Find where the given text appears and provide that cell's center as (x, y) coordinate. 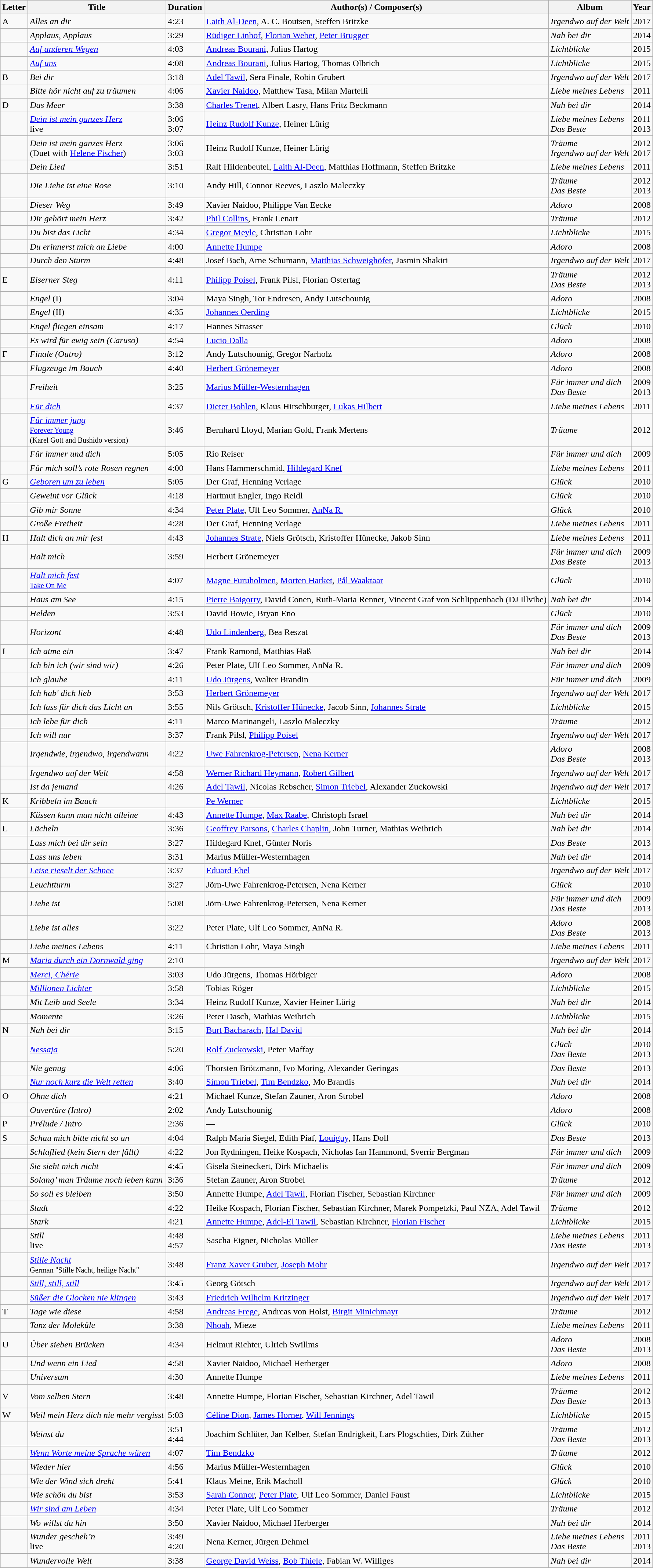
TräumeIrgendwo auf der Welt (590, 148)
3:40 (185, 1082)
Frank Ramond, Matthias Haß (376, 651)
3:46 (185, 430)
Burt Bacharach, Hal David (376, 1030)
Nils Grötsch, Kristoffer Hünecke, Jacob Sinn, Johannes Strate (376, 707)
4:30 (185, 1377)
4:03 (185, 49)
Stark (97, 1222)
Lucio Dalla (376, 340)
I (14, 651)
Michael Kunze, Stefan Zauner, Aron Strobel (376, 1096)
Halt dich an mir fest (97, 538)
Letter (14, 7)
Auf anderen Wegen (97, 49)
Nhoah, Mieze (376, 1325)
Weil mein Herz dich nie mehr vergisst (97, 1415)
3:49 (185, 204)
Rio Reiser (376, 454)
K (14, 801)
Das Meer (97, 105)
Pe Werner (376, 801)
Xavier Naidoo, Philippe Van Eecke (376, 204)
Klaus Meine, Erik Macholl (376, 1481)
Rüdiger Linhof, Florian Weber, Peter Brugger (376, 35)
20102013 (642, 1049)
Du erinnerst mich an Liebe (97, 247)
Dieser Weg (97, 204)
Du bist das Licht (97, 233)
3:47 (185, 651)
4:18 (185, 496)
5:03 (185, 1415)
Marco Marinangeli, Laszlo Maleczky (376, 721)
Wenn Worte meine Sprache wären (97, 1453)
Dieter Bohlen, Klaus Hirschburger, Lukas Hilbert (376, 406)
Udo Jürgens, Walter Brandin (376, 679)
Weinst du (97, 1434)
Geoffrey Parsons, Charles Chaplin, John Turner, Mathias Weibrich (376, 829)
3:58 (185, 988)
3:10 (185, 186)
L (14, 829)
Kribbeln im Bauch (97, 801)
Wie der Wind sich dreht (97, 1481)
3:15 (185, 1030)
Andreas Frege, Andreas von Holst, Birgit Minichmayr (376, 1311)
Finale (Outro) (97, 354)
Für immer jung Forever Young (Karel Gott and Bushido version) (97, 430)
Gib mir Sonne (97, 510)
Stadt (97, 1208)
Georg Götsch (376, 1284)
So soll es bleiben (97, 1194)
Magne Furuholmen, Morten Harket, Pål Waaktaar (376, 581)
Gisela Steineckert, Dirk Michaelis (376, 1166)
M (14, 960)
Nie genug (97, 1068)
4:37 (185, 406)
3:31 (185, 857)
E (14, 280)
Laith Al-Deen, A. C. Boutsen, Steffen Britzke (376, 21)
3:43 (185, 1297)
Adel Tawil, Sera Finale, Robin Grubert (376, 77)
Tobias Röger (376, 988)
Halt mich (97, 556)
Heike Kospach, Florian Fischer, Sebastian Kirchner, Marek Pompetzki, Paul NZA, Adel Tawil (376, 1208)
3:514:44 (185, 1434)
4:17 (185, 326)
Annette Humpe, Adel Tawil, Florian Fischer, Sebastian Kirchner (376, 1194)
2:10 (185, 960)
Sie sieht mich nicht (97, 1166)
Schau mich bitte nicht so an (97, 1138)
Ist da jemand (97, 787)
3:59 (185, 556)
GlückDas Beste (590, 1049)
3:51 (185, 167)
A (14, 21)
Peter Plate, Ulf Leo Sommer (376, 1509)
Millionen Lichter (97, 988)
F (14, 354)
Tim Bendzko (376, 1453)
Für mich soll’s rote Rosen regnen (97, 468)
Helmut Richter, Ulrich Swillms (376, 1344)
5:20 (185, 1049)
Große Freiheit (97, 524)
Udo Lindenberg, Bea Reszat (376, 632)
Stille Nacht German "Stille Nacht, heilige Nacht" (97, 1265)
Lass mich bei dir sein (97, 843)
T (14, 1311)
D (14, 105)
4:54 (185, 340)
Geboren um zu leben (97, 482)
3:55 (185, 707)
Wo willst du hin (97, 1523)
Freiheit (97, 387)
Süßer die Glocken nie klingen (97, 1297)
Annette Humpe, Max Raabe, Christoph Israel (376, 815)
Frank Pilsl, Philipp Poisel (376, 735)
Peter Dasch, Mathias Weibrich (376, 1016)
Wunder gescheh’nlive (97, 1542)
Gregor Meyle, Christian Lohr (376, 233)
Auf uns (97, 63)
Leise rieselt der Schnee (97, 871)
Céline Dion, James Horner, Will Jennings (376, 1415)
3:03 (185, 974)
Wir sind am Leben (97, 1509)
Joachim Schlüter, Jan Kelber, Stefan Endrigkeit, Lars Plogschties, Dirk Züther (376, 1434)
Tage wie diese (97, 1311)
— (376, 1124)
4:23 (185, 21)
Ich will nur (97, 735)
Johannes Strate, Niels Grötsch, Kristoffer Hünecke, Jakob Sinn (376, 538)
Halt mich festTake On Me (97, 581)
3:18 (185, 77)
3:45 (185, 1284)
O (14, 1096)
Stefan Zauner, Aron Strobel (376, 1180)
2:02 (185, 1110)
G (14, 482)
3:063:07 (185, 124)
3:34 (185, 1002)
3:494:20 (185, 1542)
2:36 (185, 1124)
Andreas Bourani, Julius Hartog (376, 49)
3:42 (185, 219)
Ich lebe für dich (97, 721)
4:40 (185, 368)
Ich bin ich (wir sind wir) (97, 665)
Nur noch kurz die Welt retten (97, 1082)
Thorsten Brötzmann, Ivo Moring, Alexander Geringas (376, 1068)
Franz Xaver Gruber, Joseph Mohr (376, 1265)
Engel (II) (97, 312)
Andreas Bourani, Julius Hartog, Thomas Olbrich (376, 63)
Es wird für ewig sein (Caruso) (97, 340)
Über sieben Brücken (97, 1344)
Hildegard Knef, Günter Noris (376, 843)
Applaus, Applaus (97, 35)
3:29 (185, 35)
Ohne dich (97, 1096)
Annette Humpe, Adel-El Tawil, Sebastian Kirchner, Florian Fischer (376, 1222)
Irgendwie, irgendwo, irgendwann (97, 754)
H (14, 538)
Udo Jürgens, Thomas Hörbiger (376, 974)
Wundervolle Welt (97, 1561)
Tanz der Moleküle (97, 1325)
Solang’ man Träume noch leben kann (97, 1180)
Album (590, 7)
4:08 (185, 63)
Wieder hier (97, 1467)
P (14, 1124)
Ich lass für dich das Licht an (97, 707)
Annette Humpe, Florian Fischer, Sebastian Kirchner, Adel Tawil (376, 1396)
Ralf Hildenbeutel, Laith Al-Deen, Matthias Hoffmann, Steffen Britzke (376, 167)
Title (97, 7)
Hartmut Engler, Ingo Reidl (376, 496)
Ich glaube (97, 679)
Engel (I) (97, 298)
Bernhard Lloyd, Marian Gold, Frank Mertens (376, 430)
Still, still, still (97, 1284)
Helden (97, 613)
Für dich (97, 406)
Haus am See (97, 599)
N (14, 1030)
Xavier Naidoo, Matthew Tasa, Milan Martelli (376, 91)
Maya Singh, Tor Endresen, Andy Lutschounig (376, 298)
Friedrich Wilhelm Kritzinger (376, 1297)
Charles Trenet, Albert Lasry, Hans Fritz Beckmann (376, 105)
Geweint vor Glück (97, 496)
Vom selben Stern (97, 1396)
Andy Lutschounig, Gregor Narholz (376, 354)
Dein ist mein ganzes Herzlive (97, 124)
4:56 (185, 1467)
Jon Rydningen, Heike Kospach, Nicholas Ian Hammond, Sverrir Bergman (376, 1152)
5:41 (185, 1481)
Adel Tawil, Nicolas Rebscher, Simon Triebel, Alexander Zuckowski (376, 787)
Pierre Baigorry, David Conen, Ruth-Maria Renner, Vincent Graf von Schlippenbach (DJ Illvibe) (376, 599)
Momente (97, 1016)
Phil Collins, Frank Lenart (376, 219)
Bei dir (97, 77)
4:15 (185, 599)
Mit Leib und Seele (97, 1002)
Wie schön du bist (97, 1495)
Werner Richard Heymann, Robert Gilbert (376, 773)
Sascha Eigner, Nicholas Müller (376, 1241)
Sarah Connor, Peter Plate, Ulf Leo Sommer, Daniel Faust (376, 1495)
4:04 (185, 1138)
Flugzeuge im Bauch (97, 368)
4:35 (185, 312)
Ralph Maria Siegel, Edith Piaf, Louiguy, Hans Doll (376, 1138)
Leuchtturm (97, 885)
Lächeln (97, 829)
20122017 (642, 148)
W (14, 1415)
Uwe Fahrenkrog-Petersen, Nena Kerner (376, 754)
Andy Hill, Connor Reeves, Laszlo Maleczky (376, 186)
3:25 (185, 387)
Christian Lohr, Maya Singh (376, 946)
Nessaja (97, 1049)
Dein ist mein ganzes Herz(Duet with Helene Fischer) (97, 148)
Andy Lutschounig (376, 1110)
U (14, 1344)
Year (642, 7)
Duration (185, 7)
5:08 (185, 904)
Johannes Oerding (376, 312)
3:26 (185, 1016)
Universum (97, 1377)
Hans Hammerschmid, Hildegard Knef (376, 468)
4:45 (185, 1166)
Die Liebe ist eine Rose (97, 186)
George David Weiss, Bob Thiele, Fabian W. Williges (376, 1561)
3:04 (185, 298)
Stilllive (97, 1241)
Philipp Poisel, Frank Pilsl, Florian Ostertag (376, 280)
Ich hab' dich lieb (97, 693)
Eiserner Steg (97, 280)
David Bowie, Bryan Eno (376, 613)
Nena Kerner, Jürgen Dehmel (376, 1542)
Küssen kann man nicht alleine (97, 815)
B (14, 77)
Alles an dir (97, 21)
3:12 (185, 354)
S (14, 1138)
Ich atme ein (97, 651)
Hannes Strasser (376, 326)
Dir gehört mein Herz (97, 219)
Josef Bach, Arne Schumann, Matthias Schweighöfer, Jasmin Shakiri (376, 261)
Author(s) / Composer(s) (376, 7)
Dein Lied (97, 167)
4:484:57 (185, 1241)
Liebe ist (97, 904)
Rolf Zuckowski, Peter Maffay (376, 1049)
Durch den Sturm (97, 261)
Liebe ist alles (97, 927)
4:28 (185, 524)
Ouvertüre (Intro) (97, 1110)
Schlaflied (kein Stern der fällt) (97, 1152)
3:22 (185, 927)
Prélude / Intro (97, 1124)
Eduard Ebel (376, 871)
Horizont (97, 632)
Simon Triebel, Tim Bendzko, Mo Brandis (376, 1082)
Merci, Chérie (97, 974)
Engel fliegen einsam (97, 326)
Heinz Rudolf Kunze, Xavier Heiner Lürig (376, 1002)
3:063:03 (185, 148)
Lass uns leben (97, 857)
Bitte hör nicht auf zu träumen (97, 91)
Maria durch ein Dornwald ging (97, 960)
V (14, 1396)
Und wenn ein Lied (97, 1363)
